Locate the cell with the specified text and output its [x, y] center coordinate. 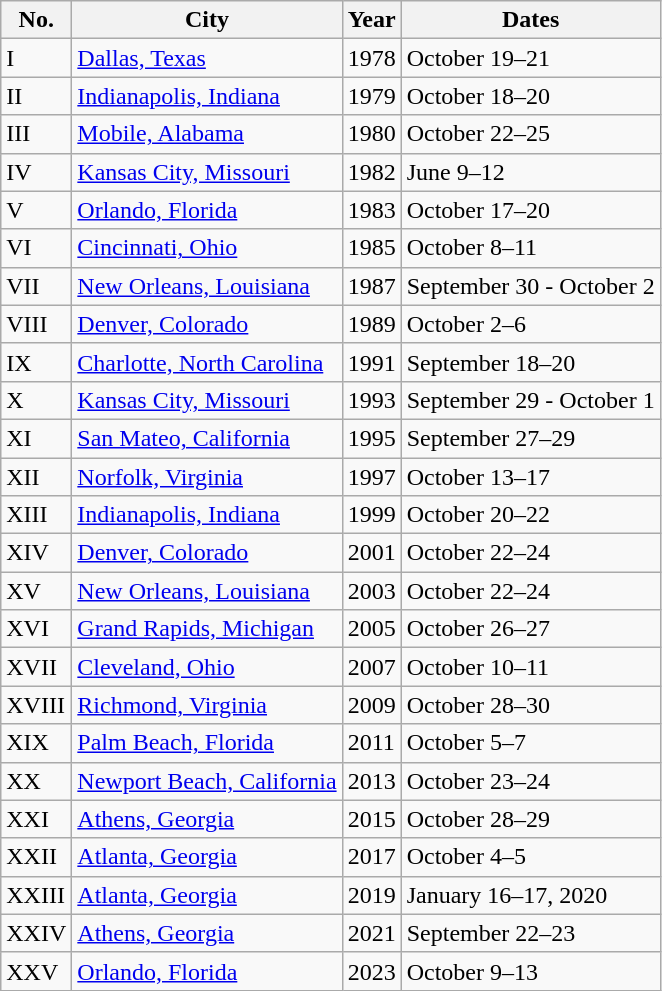
I [36, 58]
2021 [372, 933]
1979 [372, 96]
2003 [372, 591]
XIX [36, 743]
October 28–29 [530, 819]
October 17–20 [530, 210]
1987 [372, 286]
XIII [36, 515]
Year [372, 20]
Cleveland, Ohio [207, 667]
Grand Rapids, Michigan [207, 629]
Norfolk, Virginia [207, 477]
V [36, 210]
June 9–12 [530, 172]
No. [36, 20]
2007 [372, 667]
XV [36, 591]
IV [36, 172]
IX [36, 362]
October 8–11 [530, 248]
Mobile, Alabama [207, 134]
September 22–23 [530, 933]
1997 [372, 477]
October 20–22 [530, 515]
2023 [372, 971]
2013 [372, 781]
Newport Beach, California [207, 781]
2011 [372, 743]
Cincinnati, Ohio [207, 248]
XI [36, 438]
Dallas, Texas [207, 58]
III [36, 134]
2015 [372, 819]
XXIV [36, 933]
VII [36, 286]
1991 [372, 362]
October 22–25 [530, 134]
October 10–11 [530, 667]
2017 [372, 857]
October 19–21 [530, 58]
XVI [36, 629]
XXI [36, 819]
October 9–13 [530, 971]
Dates [530, 20]
October 28–30 [530, 705]
October 5–7 [530, 743]
1980 [372, 134]
XXII [36, 857]
City [207, 20]
1993 [372, 400]
October 4–5 [530, 857]
1995 [372, 438]
X [36, 400]
San Mateo, California [207, 438]
October 18–20 [530, 96]
XXV [36, 971]
October 2–6 [530, 324]
September 27–29 [530, 438]
XXIII [36, 895]
1982 [372, 172]
October 13–17 [530, 477]
October 26–27 [530, 629]
September 30 - October 2 [530, 286]
September 18–20 [530, 362]
XX [36, 781]
Richmond, Virginia [207, 705]
2019 [372, 895]
1985 [372, 248]
2001 [372, 553]
2009 [372, 705]
Charlotte, North Carolina [207, 362]
Palm Beach, Florida [207, 743]
VIII [36, 324]
XVII [36, 667]
XII [36, 477]
January 16–17, 2020 [530, 895]
1999 [372, 515]
September 29 - October 1 [530, 400]
2005 [372, 629]
XVIII [36, 705]
VI [36, 248]
1983 [372, 210]
XIV [36, 553]
1989 [372, 324]
1978 [372, 58]
October 23–24 [530, 781]
II [36, 96]
